Capture the cell that displays the provided text and extract its (x, y) central coordinate. 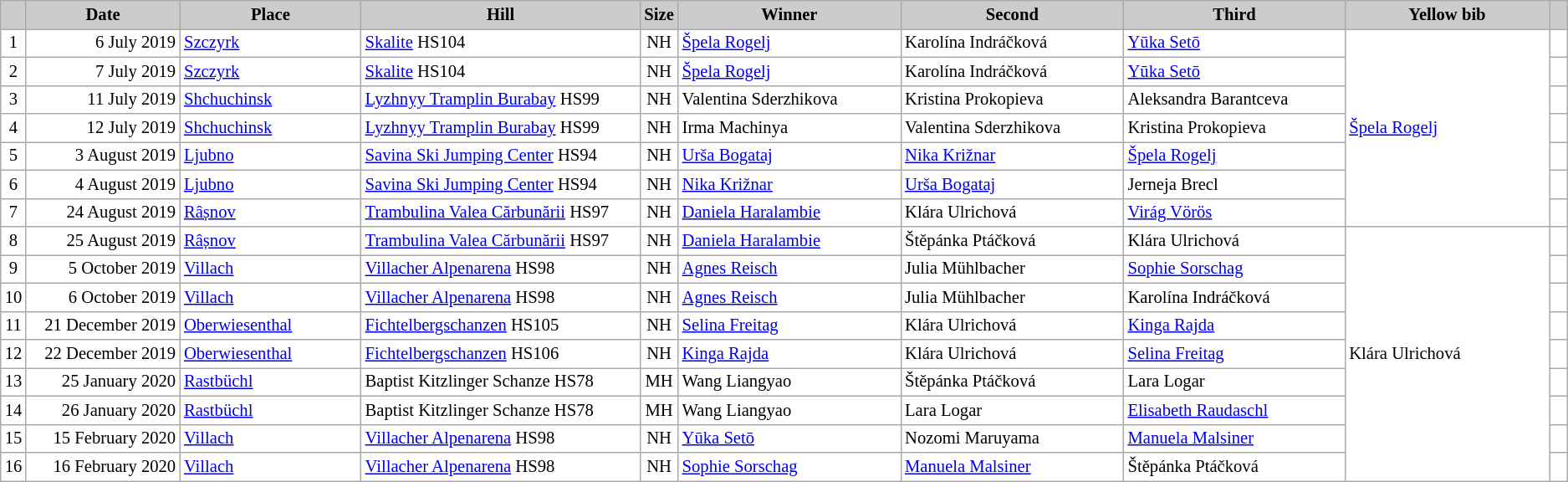
Fichtelbergschanzen HS106 (501, 354)
25 August 2019 (103, 240)
Irma Machinya (789, 128)
Winner (789, 14)
16 February 2020 (103, 466)
Yellow bib (1447, 14)
7 July 2019 (103, 71)
Third (1234, 14)
Nozomi Maruyama (1012, 438)
3 August 2019 (103, 156)
13 (13, 382)
Elisabeth Raudaschl (1234, 410)
11 July 2019 (103, 100)
Virág Vörös (1234, 213)
3 (13, 100)
Hill (501, 14)
4 (13, 128)
24 August 2019 (103, 213)
Second (1012, 14)
Aleksandra Barantceva (1234, 100)
25 January 2020 (103, 382)
2 (13, 71)
5 October 2019 (103, 269)
16 (13, 466)
Date (103, 14)
Jerneja Brecl (1234, 184)
Place (271, 14)
6 July 2019 (103, 43)
7 (13, 213)
5 (13, 156)
6 October 2019 (103, 297)
21 December 2019 (103, 326)
Size (659, 14)
22 December 2019 (103, 354)
6 (13, 184)
14 (13, 410)
11 (13, 326)
1 (13, 43)
4 August 2019 (103, 184)
26 January 2020 (103, 410)
9 (13, 269)
12 July 2019 (103, 128)
Fichtelbergschanzen HS105 (501, 326)
15 February 2020 (103, 438)
15 (13, 438)
8 (13, 240)
12 (13, 354)
10 (13, 297)
